From the cell containing the given text, extract its center point as [X, Y] coordinate. 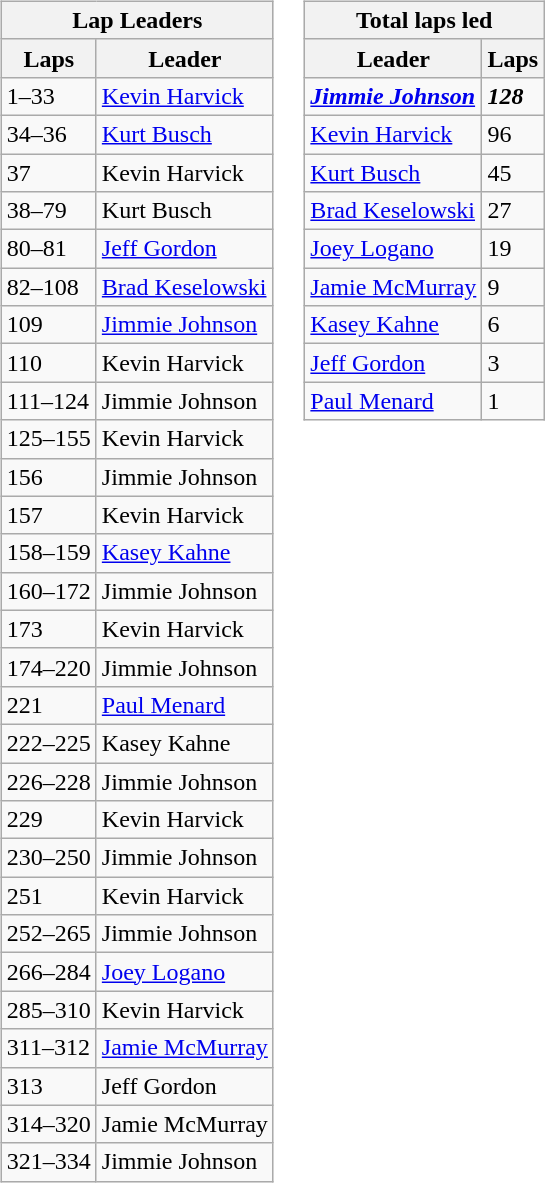
9 [513, 287]
34–36 [48, 134]
266–284 [48, 972]
321–334 [48, 1162]
125–155 [48, 439]
38–79 [48, 211]
110 [48, 363]
Total laps led [424, 20]
45 [513, 173]
1–33 [48, 96]
229 [48, 820]
313 [48, 1086]
37 [48, 173]
6 [513, 325]
160–172 [48, 591]
158–159 [48, 553]
1 [513, 401]
82–108 [48, 287]
109 [48, 325]
157 [48, 515]
226–228 [48, 781]
314–320 [48, 1124]
285–310 [48, 1010]
Lap Leaders [137, 20]
111–124 [48, 401]
251 [48, 896]
19 [513, 249]
128 [513, 96]
96 [513, 134]
230–250 [48, 858]
173 [48, 629]
156 [48, 477]
222–225 [48, 743]
221 [48, 705]
252–265 [48, 934]
80–81 [48, 249]
174–220 [48, 667]
311–312 [48, 1048]
3 [513, 363]
27 [513, 211]
